Pinpoint the cell where the given text exists, returning its [X, Y] midpoint coordinate. 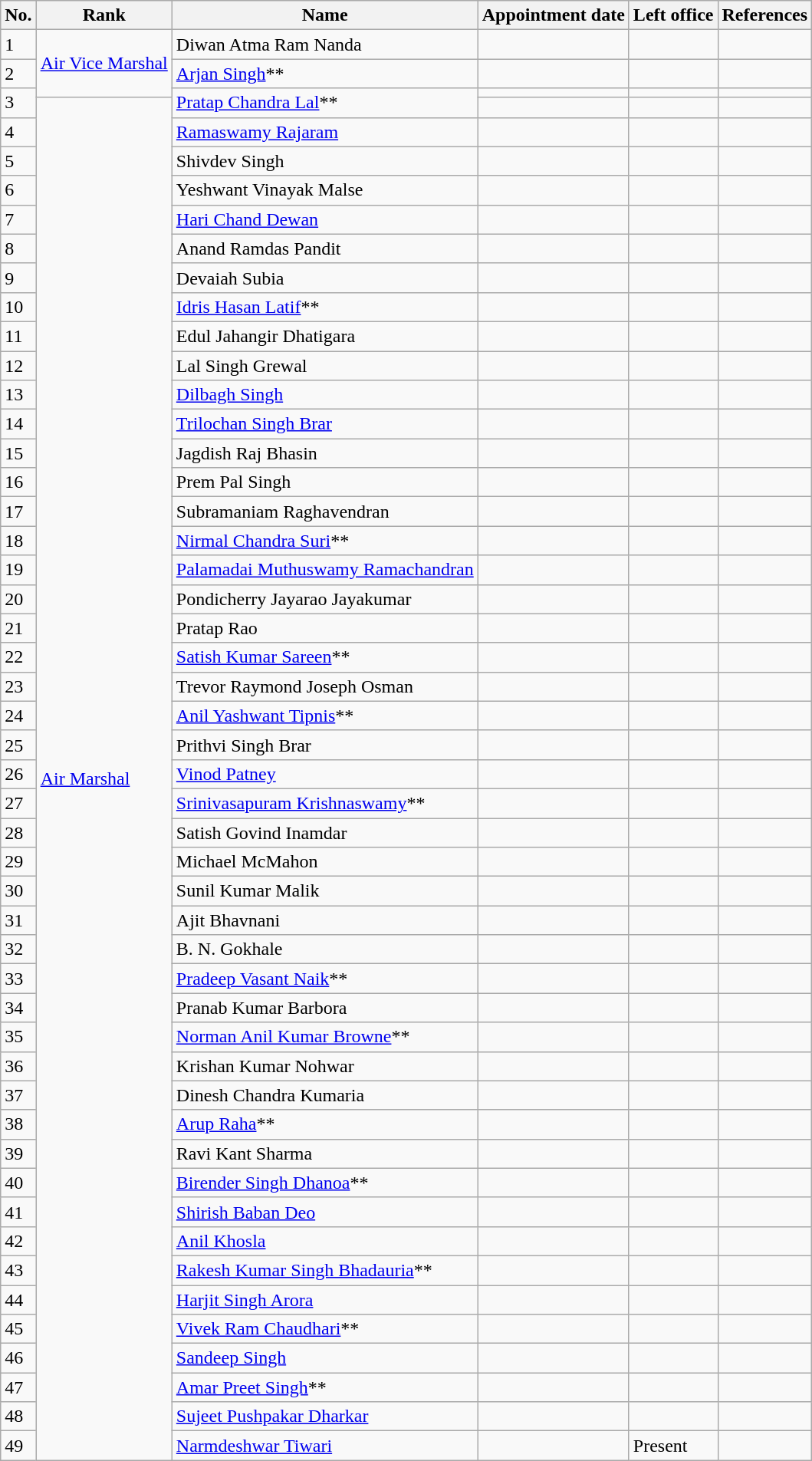
37 [18, 1095]
Present [673, 1446]
Shivdev Singh [325, 161]
No. [18, 15]
Arup Raha** [325, 1124]
Prem Pal Singh [325, 482]
Pondicherry Jayarao Jayakumar [325, 599]
47 [18, 1387]
Vivek Ram Chaudhari** [325, 1329]
Air Vice Marshal [104, 63]
Anil Khosla [325, 1241]
20 [18, 599]
Satish Kumar Sareen** [325, 657]
Hari Chand Dewan [325, 219]
Harjit Singh Arora [325, 1300]
33 [18, 979]
Air Marshal [104, 778]
40 [18, 1183]
35 [18, 1037]
Trevor Raymond Joseph Osman [325, 686]
Narmdeshwar Tiwari [325, 1446]
Devaiah Subia [325, 278]
45 [18, 1329]
Edul Jahangir Dhatigara [325, 336]
17 [18, 512]
Diwan Atma Ram Nanda [325, 44]
Rakesh Kumar Singh Bhadauria** [325, 1270]
6 [18, 190]
Anil Yashwant Tipnis** [325, 716]
Sandeep Singh [325, 1358]
16 [18, 482]
Sujeet Pushpakar Dharkar [325, 1417]
14 [18, 424]
Lal Singh Grewal [325, 366]
Pradeep Vasant Naik** [325, 979]
Subramaniam Raghavendran [325, 512]
Idris Hasan Latif** [325, 307]
42 [18, 1241]
7 [18, 219]
38 [18, 1124]
Shirish Baban Deo [325, 1212]
Appointment date [554, 15]
Jagdish Raj Bhasin [325, 453]
22 [18, 657]
Ramaswamy Rajaram [325, 132]
Left office [673, 15]
28 [18, 832]
1 [18, 44]
Nirmal Chandra Suri** [325, 541]
Srinivasapuram Krishnaswamy** [325, 803]
Arjan Singh** [325, 74]
21 [18, 628]
Birender Singh Dhanoa** [325, 1183]
Yeshwant Vinayak Malse [325, 190]
Pratap Chandra Lal** [325, 103]
24 [18, 716]
25 [18, 745]
34 [18, 1008]
44 [18, 1300]
29 [18, 862]
3 [18, 103]
48 [18, 1417]
10 [18, 307]
Anand Ramdas Pandit [325, 248]
8 [18, 248]
Pranab Kumar Barbora [325, 1008]
15 [18, 453]
49 [18, 1446]
Palamadai Muthuswamy Ramachandran [325, 570]
18 [18, 541]
2 [18, 74]
Sunil Kumar Malik [325, 891]
32 [18, 949]
Prithvi Singh Brar [325, 745]
36 [18, 1066]
Ravi Kant Sharma [325, 1153]
13 [18, 395]
Norman Anil Kumar Browne** [325, 1037]
Michael McMahon [325, 862]
Trilochan Singh Brar [325, 424]
Ajit Bhavnani [325, 920]
Amar Preet Singh** [325, 1387]
Name [325, 15]
41 [18, 1212]
Satish Govind Inamdar [325, 832]
23 [18, 686]
Vinod Patney [325, 774]
References [765, 15]
12 [18, 366]
4 [18, 132]
43 [18, 1270]
Pratap Rao [325, 628]
Rank [104, 15]
39 [18, 1153]
Krishan Kumar Nohwar [325, 1066]
30 [18, 891]
11 [18, 336]
19 [18, 570]
Dilbagh Singh [325, 395]
31 [18, 920]
B. N. Gokhale [325, 949]
26 [18, 774]
9 [18, 278]
Dinesh Chandra Kumaria [325, 1095]
5 [18, 161]
27 [18, 803]
46 [18, 1358]
